Search for the cell housing the specified text and yield its [X, Y] center coordinate. 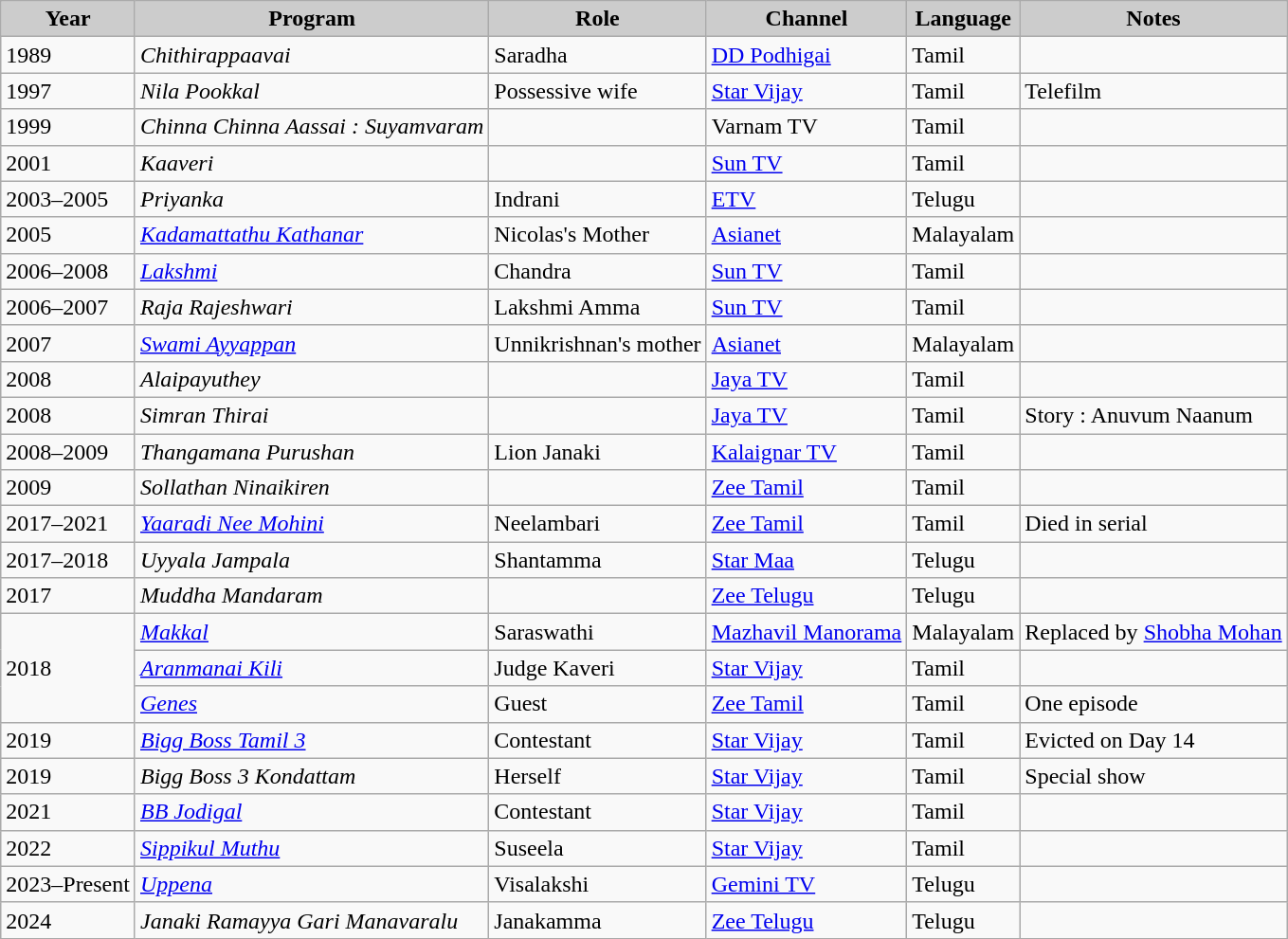
1999 [68, 127]
Suseela [597, 848]
Bigg Boss 3 Kondattam [311, 776]
Gemini TV [807, 884]
Alaipayuthey [311, 379]
Guest [597, 704]
Uppena [311, 884]
Died in serial [1153, 524]
Swami Ayyappan [311, 343]
Priyanka [311, 199]
Star Maa [807, 560]
Chithirappaavai [311, 55]
Language [963, 19]
Varnam TV [807, 127]
One episode [1153, 704]
Kalaignar TV [807, 452]
Lakshmi Amma [597, 307]
1997 [68, 91]
2008–2009 [68, 452]
2017–2018 [68, 560]
2023–Present [68, 884]
Judge Kaveri [597, 668]
2017 [68, 596]
Story : Anuvum Naanum [1153, 415]
Notes [1153, 19]
Special show [1153, 776]
BB Jodigal [311, 812]
2001 [68, 163]
Channel [807, 19]
Sippikul Muthu [311, 848]
Mazhavil Manorama [807, 632]
Indrani [597, 199]
Raja Rajeshwari [311, 307]
Unnikrishnan's mother [597, 343]
DD Podhigai [807, 55]
2009 [68, 488]
Nila Pookkal [311, 91]
Role [597, 19]
2017–2021 [68, 524]
Bigg Boss Tamil 3 [311, 740]
2007 [68, 343]
Genes [311, 704]
Yaaradi Nee Mohini [311, 524]
Simran Thirai [311, 415]
Neelambari [597, 524]
Thangamana Purushan [311, 452]
Herself [597, 776]
Kadamattathu Kathanar [311, 235]
Lakshmi [311, 271]
Evicted on Day 14 [1153, 740]
Muddha Mandaram [311, 596]
Program [311, 19]
Saraswathi [597, 632]
Makkal [311, 632]
2003–2005 [68, 199]
Replaced by Shobha Mohan [1153, 632]
ETV [807, 199]
Chinna Chinna Aassai : Suyamvaram [311, 127]
Sollathan Ninaikiren [311, 488]
Saradha [597, 55]
Shantamma [597, 560]
2022 [68, 848]
1989 [68, 55]
Aranmanai Kili [311, 668]
Janakamma [597, 920]
Uyyala Jampala [311, 560]
2006–2007 [68, 307]
2018 [68, 668]
Kaaveri [311, 163]
Visalakshi [597, 884]
Telefilm [1153, 91]
Lion Janaki [597, 452]
2021 [68, 812]
2024 [68, 920]
2006–2008 [68, 271]
Year [68, 19]
2005 [68, 235]
Chandra [597, 271]
Nicolas's Mother [597, 235]
Possessive wife [597, 91]
Janaki Ramayya Gari Manavaralu [311, 920]
